Return the (x, y) coordinate for the center point of the cell that contains the specified text.  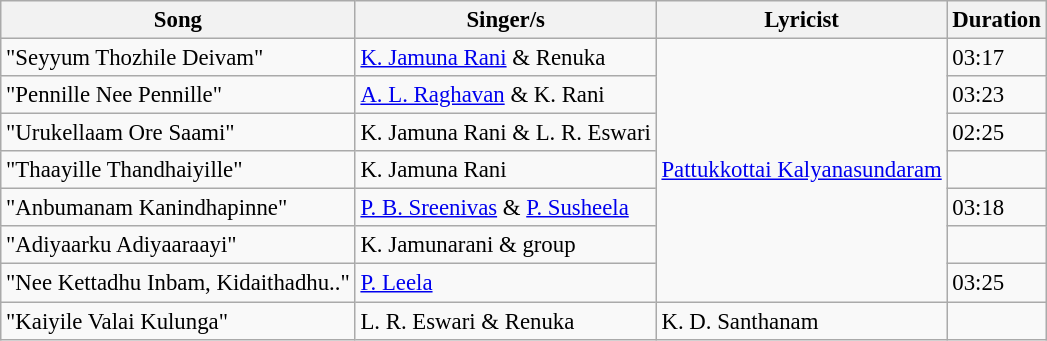
Song (178, 20)
K. D. Santhanam (802, 321)
03:25 (996, 283)
K. Jamuna Rani (506, 170)
"Thaayille Thandhaiyille" (178, 170)
"Adiyaarku Adiyaaraayi" (178, 245)
"Urukellaam Ore Saami" (178, 133)
03:23 (996, 95)
03:18 (996, 208)
A. L. Raghavan & K. Rani (506, 95)
"Pennille Nee Pennille" (178, 95)
P. Leela (506, 283)
Lyricist (802, 20)
"Nee Kettadhu Inbam, Kidaithadhu.." (178, 283)
"Anbumanam Kanindhapinne" (178, 208)
K. Jamuna Rani & Renuka (506, 58)
"Seyyum Thozhile Deivam" (178, 58)
P. B. Sreenivas & P. Susheela (506, 208)
L. R. Eswari & Renuka (506, 321)
Singer/s (506, 20)
K. Jamunarani & group (506, 245)
Pattukkottai Kalyanasundaram (802, 170)
02:25 (996, 133)
K. Jamuna Rani & L. R. Eswari (506, 133)
03:17 (996, 58)
"Kaiyile Valai Kulunga" (178, 321)
Duration (996, 20)
